Extract the [X, Y] coordinate from the center of the cell holding the provided text.  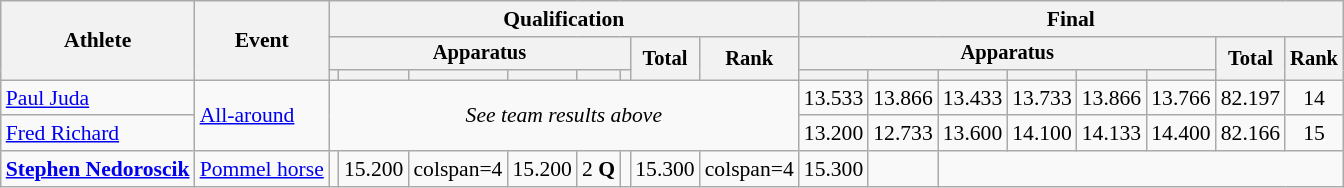
Qualification [564, 19]
13.766 [1180, 98]
13.433 [972, 98]
Fred Richard [98, 134]
14.100 [1042, 134]
82.166 [1250, 134]
13.733 [1042, 98]
Pommel horse [262, 169]
Final [1071, 19]
Event [262, 40]
Paul Juda [98, 98]
13.600 [972, 134]
14.133 [1112, 134]
See team results above [564, 116]
14 [1314, 98]
15 [1314, 134]
82.197 [1250, 98]
12.733 [902, 134]
13.200 [834, 134]
Athlete [98, 40]
All-around [262, 116]
2 Q [598, 169]
14.400 [1180, 134]
Stephen Nedoroscik [98, 169]
13.533 [834, 98]
